Pinpoint the cell where the given text exists, returning its (x, y) midpoint coordinate. 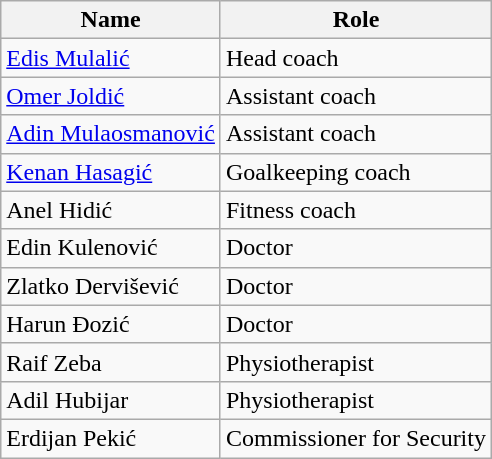
Adil Hubijar (111, 400)
Kenan Hasagić (111, 172)
Omer Joldić (111, 96)
Head coach (356, 58)
Harun Đozić (111, 324)
Zlatko Dervišević (111, 286)
Edin Kulenović (111, 248)
Erdijan Pekić (111, 438)
Anel Hidić (111, 210)
Goalkeeping coach (356, 172)
Commissioner for Security (356, 438)
Adin Mulaosmanović (111, 134)
Edis Mulalić (111, 58)
Fitness coach (356, 210)
Role (356, 20)
Name (111, 20)
Raif Zeba (111, 362)
